Output the [x, y] coordinate of the center of the cell containing the given text.  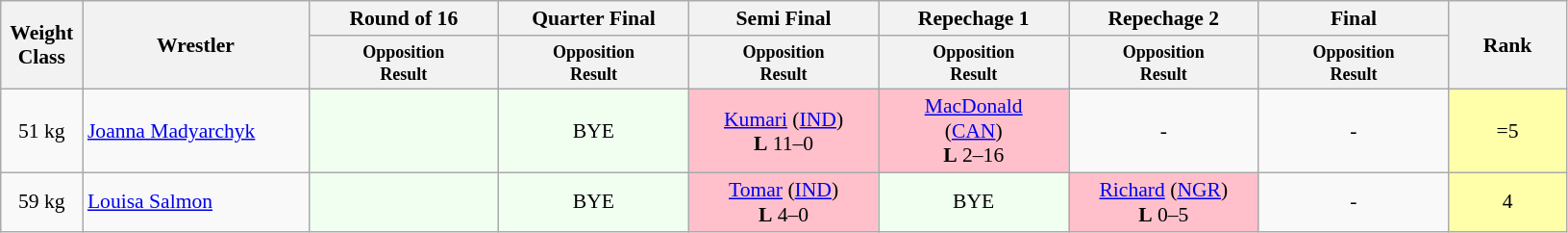
Repechage 1 [974, 18]
Joanna Madyarchyk [196, 131]
4 [1507, 202]
Wrestler [196, 45]
Semi Final [784, 18]
Kumari (IND)L 11–0 [784, 131]
WeightClass [42, 45]
Round of 16 [404, 18]
59 kg [42, 202]
Quarter Final [594, 18]
51 kg [42, 131]
Louisa Salmon [196, 202]
=5 [1507, 131]
Richard (NGR)L 0–5 [1164, 202]
Rank [1507, 45]
Tomar (IND)L 4–0 [784, 202]
Final [1354, 18]
Repechage 2 [1164, 18]
MacDonald(CAN)L 2–16 [974, 131]
